Output the (x, y) coordinate of the center of the cell containing the given text.  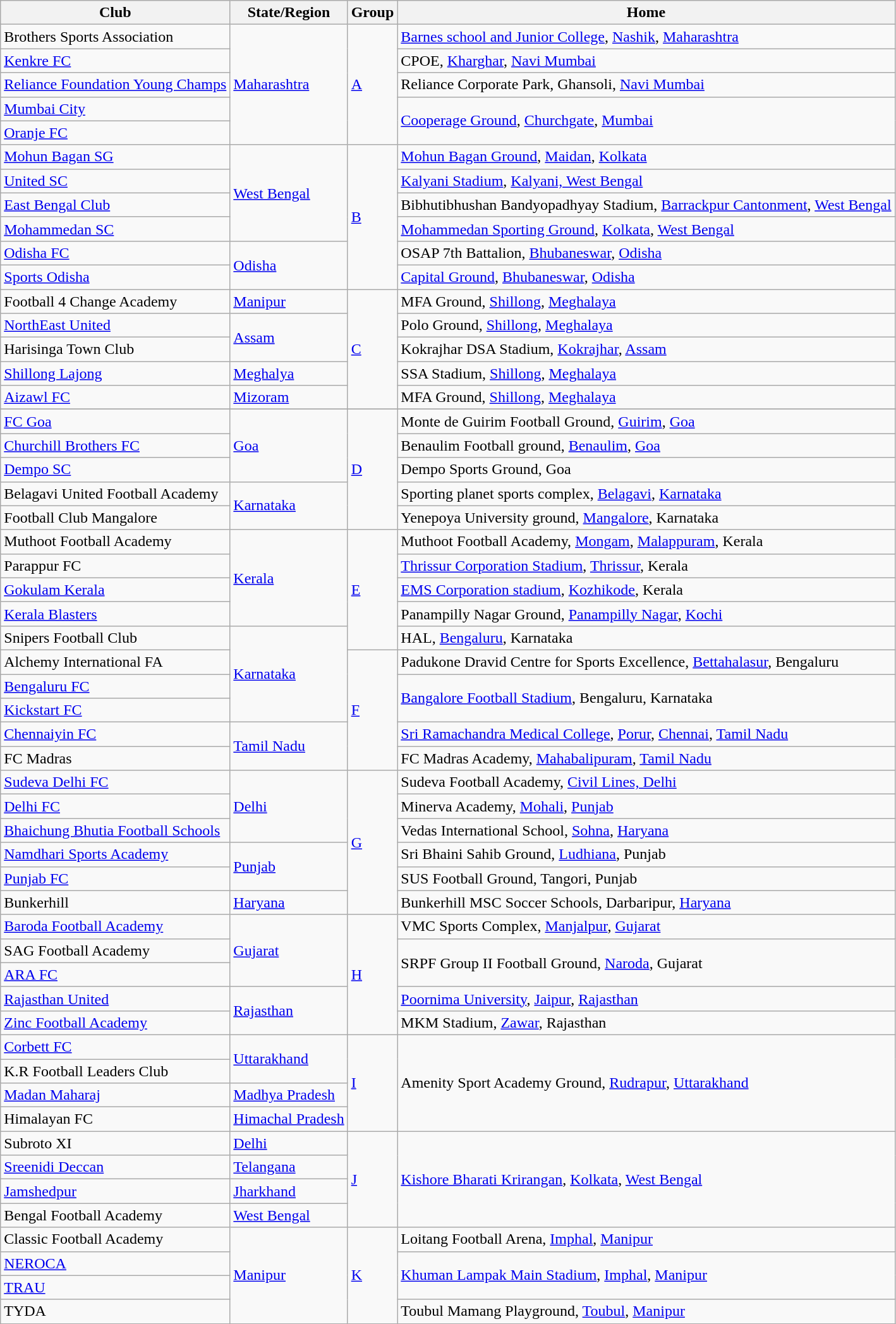
Bibhutibhushan Bandyopadhyay Stadium, Barrackpur Cantonment, West Bengal (646, 205)
Kerala Blasters (115, 614)
Aizawl FC (115, 398)
Bengal Football Academy (115, 1215)
SUS Football Ground, Tangori, Punjab (646, 878)
SRPF Group II Football Ground, Naroda, Gujarat (646, 963)
TRAU (115, 1287)
ARA FC (115, 975)
United SC (115, 181)
Kickstart FC (115, 710)
Padukone Dravid Centre for Sports Excellence, Bettahalasur, Bengaluru (646, 662)
Thrissur Corporation Stadium, Thrissur, Kerala (646, 566)
Snipers Football Club (115, 638)
Uttarakhand (289, 1059)
Corbett FC (115, 1047)
Goa (289, 446)
Kalyani Stadium, Kalyani, West Bengal (646, 181)
Khuman Lampak Main Stadium, Imphal, Manipur (646, 1275)
Gokulam Kerala (115, 590)
Reliance Corporate Park, Ghansoli, Navi Mumbai (646, 85)
I (373, 1083)
B (373, 217)
Jharkhand (289, 1191)
Amenity Sport Academy Ground, Rudrapur, Uttarakhand (646, 1083)
Alchemy International FA (115, 662)
Dempo SC (115, 470)
Churchill Brothers FC (115, 446)
Assam (289, 337)
Mohun Bagan Ground, Maidan, Kolkata (646, 157)
NEROCA (115, 1263)
Bhaichung Bhutia Football Schools (115, 830)
State/Region (289, 13)
Loitang Football Arena, Imphal, Manipur (646, 1239)
HAL, Bengaluru, Karnataka (646, 638)
Maharashtra (289, 85)
CPOE, Kharghar, Navi Mumbai (646, 61)
Kokrajhar DSA Stadium, Kokrajhar, Assam (646, 349)
Capital Ground, Bhubaneswar, Odisha (646, 277)
Minerva Academy, Mohali, Punjab (646, 806)
Sri Bhaini Sahib Ground, Ludhiana, Punjab (646, 854)
Football Club Mangalore (115, 518)
Monte de Guirim Football Ground, Guirim, Goa (646, 422)
Dempo Sports Ground, Goa (646, 470)
Polo Ground, Shillong, Meghalaya (646, 325)
Mohammedan Sporting Ground, Kolkata, West Bengal (646, 229)
Mohun Bagan SG (115, 157)
Sporting planet sports complex, Belagavi, Karnataka (646, 494)
G (373, 842)
Chennaiyin FC (115, 734)
Benaulim Football ground, Benaulim, Goa (646, 446)
EMS Corporation stadium, Kozhikode, Kerala (646, 590)
Bunkerhill MSC Soccer Schools, Darbaripur, Haryana (646, 902)
Tamil Nadu (289, 746)
Kerala (289, 578)
Muthoot Football Academy, Mongam, Malappuram, Kerala (646, 542)
Parappur FC (115, 566)
SAG Football Academy (115, 950)
Bunkerhill (115, 902)
A (373, 85)
Yenepoya University ground, Mangalore, Karnataka (646, 518)
Delhi FC (115, 806)
J (373, 1179)
Barnes school and Junior College, Nashik, Maharashtra (646, 37)
Vedas International School, Sohna, Haryana (646, 830)
Madan Maharaj (115, 1095)
Kenkre FC (115, 61)
East Bengal Club (115, 205)
OSAP 7th Battalion, Bhubaneswar, Odisha (646, 253)
Sri Ramachandra Medical College, Porur, Chennai, Tamil Nadu (646, 734)
Odisha (289, 265)
SSA Stadium, Shillong, Meghalaya (646, 374)
Sudeva Football Academy, Civil Lines, Delhi (646, 782)
H (373, 975)
K.R Football Leaders Club (115, 1071)
Telangana (289, 1167)
FC Madras (115, 758)
Toubul Mamang Playground, Toubul, Manipur (646, 1311)
MKM Stadium, Zawar, Rajasthan (646, 1023)
Shillong Lajong (115, 374)
F (373, 710)
Rajasthan (289, 1011)
Muthoot Football Academy (115, 542)
Sreenidi Deccan (115, 1167)
Baroda Football Academy (115, 926)
Classic Football Academy (115, 1239)
Harisinga Town Club (115, 349)
Himalayan FC (115, 1119)
Poornima University, Jaipur, Rajasthan (646, 999)
Zinc Football Academy (115, 1023)
Kishore Bharati Krirangan, Kolkata, West Bengal (646, 1179)
VMC Sports Complex, Manjalpur, Gujarat (646, 926)
D (373, 470)
Namdhari Sports Academy (115, 854)
TYDA (115, 1311)
FC Madras Academy, Mahabalipuram, Tamil Nadu (646, 758)
Haryana (289, 902)
Oranje FC (115, 133)
K (373, 1275)
C (373, 349)
Meghalya (289, 374)
Group (373, 13)
Madhya Pradesh (289, 1095)
FC Goa (115, 422)
Subroto XI (115, 1143)
NorthEast United (115, 325)
Panampilly Nagar Ground, Panampilly Nagar, Kochi (646, 614)
Bengaluru FC (115, 686)
Punjab FC (115, 878)
Club (115, 13)
E (373, 590)
Sudeva Delhi FC (115, 782)
Odisha FC (115, 253)
Sports Odisha (115, 277)
Belagavi United Football Academy (115, 494)
Himachal Pradesh (289, 1119)
Mizoram (289, 398)
Cooperage Ground, Churchgate, Mumbai (646, 121)
Brothers Sports Association (115, 37)
Home (646, 13)
Bangalore Football Stadium, Bengaluru, Karnataka (646, 698)
Punjab (289, 866)
Mumbai City (115, 109)
Jamshedpur (115, 1191)
Reliance Foundation Young Champs (115, 85)
Mohammedan SC (115, 229)
Football 4 Change Academy (115, 301)
Gujarat (289, 950)
Rajasthan United (115, 999)
